Determine the [x, y] coordinate at the center of the cell enclosing the given text.  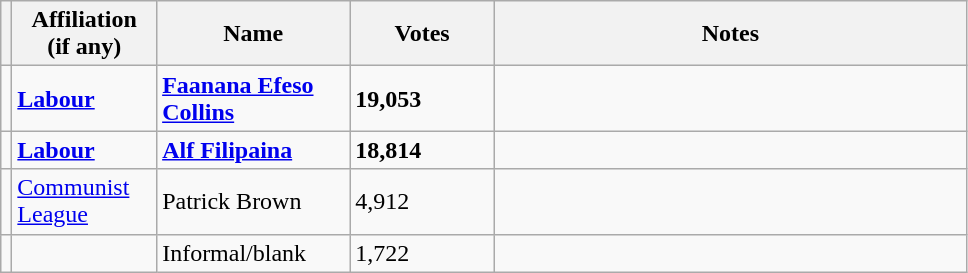
Alf Filipaina [254, 150]
Votes [422, 34]
4,912 [422, 202]
Affiliation (if any) [84, 34]
Patrick Brown [254, 202]
Faanana Efeso Collins [254, 98]
Informal/blank [254, 253]
Name [254, 34]
1,722 [422, 253]
18,814 [422, 150]
19,053 [422, 98]
Communist League [84, 202]
Notes [730, 34]
